Find where the given text appears and provide that cell's center as [X, Y] coordinate. 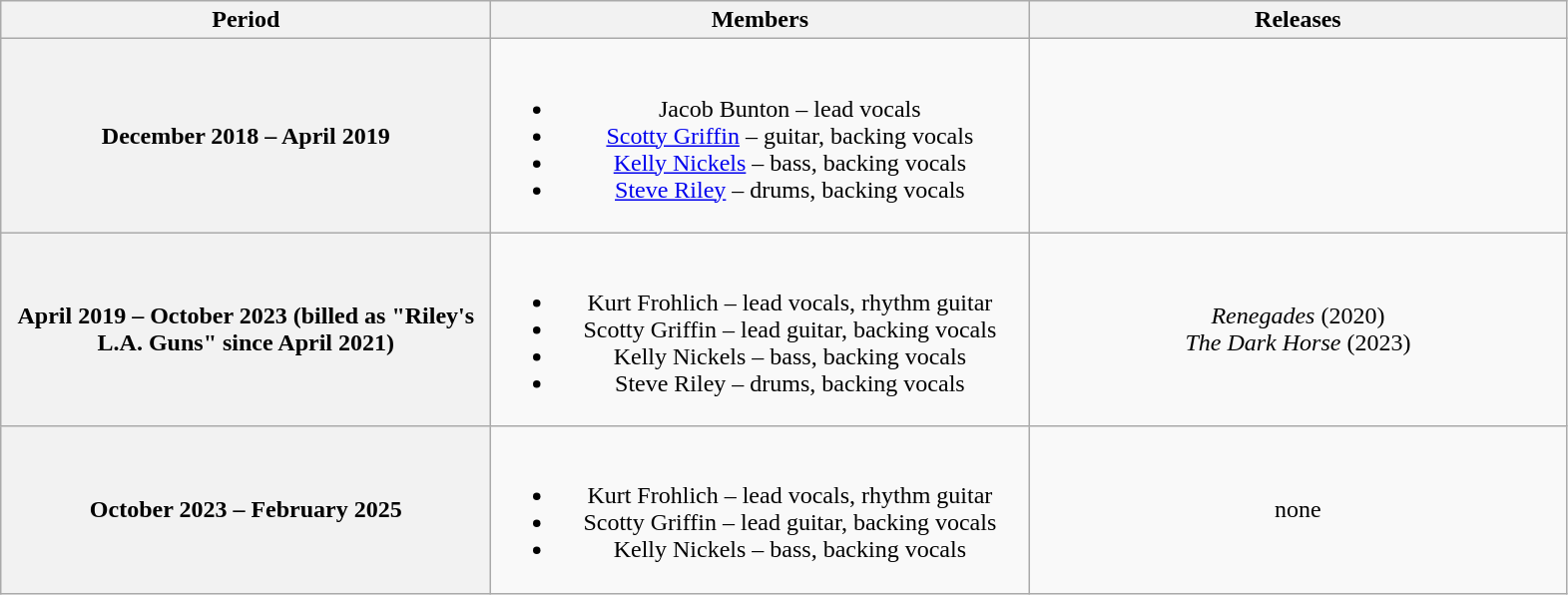
Releases [1298, 20]
Renegades (2020)The Dark Horse (2023) [1298, 329]
April 2019 – October 2023 (billed as "Riley's L.A. Guns" since April 2021) [246, 329]
Kurt Frohlich – lead vocals, rhythm guitarScotty Griffin – lead guitar, backing vocalsKelly Nickels – bass, backing vocals [761, 509]
none [1298, 509]
October 2023 – February 2025 [246, 509]
Period [246, 20]
Members [761, 20]
December 2018 – April 2019 [246, 136]
Jacob Bunton – lead vocalsScotty Griffin – guitar, backing vocalsKelly Nickels – bass, backing vocalsSteve Riley – drums, backing vocals [761, 136]
